Output the (x, y) coordinate of the center of the cell containing the given text.  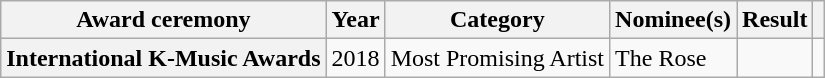
Nominee(s) (674, 20)
Year (356, 20)
Award ceremony (164, 20)
Category (497, 20)
Most Promising Artist (497, 58)
2018 (356, 58)
The Rose (674, 58)
Result (775, 20)
International K-Music Awards (164, 58)
